Capture the cell that displays the provided text and extract its [X, Y] central coordinate. 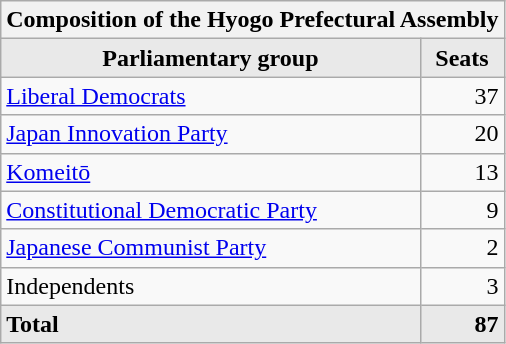
Total [210, 324]
Seats [462, 58]
Komeitō [210, 172]
2 [462, 248]
3 [462, 286]
Liberal Democrats [210, 96]
Independents [210, 286]
Constitutional Democratic Party [210, 210]
87 [462, 324]
20 [462, 134]
9 [462, 210]
Japanese Communist Party [210, 248]
Composition of the Hyogo Prefectural Assembly [252, 20]
Parliamentary group [210, 58]
13 [462, 172]
37 [462, 96]
Japan Innovation Party [210, 134]
